Scan for the cell matching the given text and deliver its (X, Y) coordinate at center. 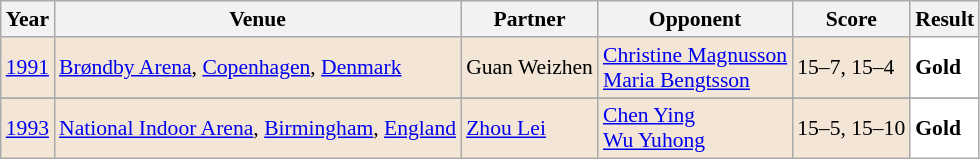
Result (944, 19)
Brøndby Arena, Copenhagen, Denmark (258, 68)
Opponent (695, 19)
15–5, 15–10 (851, 128)
15–7, 15–4 (851, 68)
1991 (28, 68)
Partner (530, 19)
Score (851, 19)
National Indoor Arena, Birmingham, England (258, 128)
Zhou Lei (530, 128)
Chen Ying Wu Yuhong (695, 128)
Guan Weizhen (530, 68)
Year (28, 19)
Christine Magnusson Maria Bengtsson (695, 68)
Venue (258, 19)
1993 (28, 128)
